Output the (x, y) coordinate of the center of the cell containing the given text.  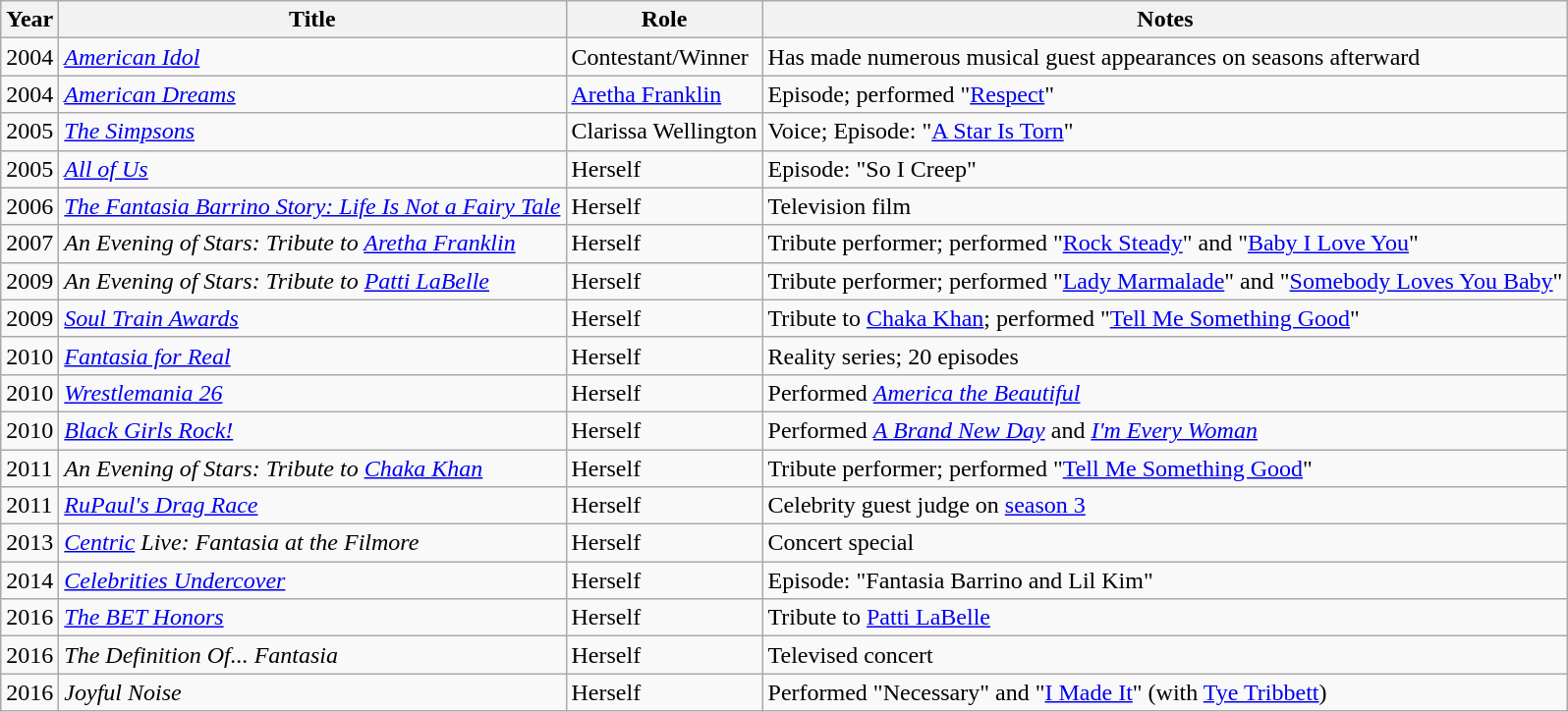
Fantasia for Real (312, 356)
American Idol (312, 57)
Black Girls Rock! (312, 430)
Clarissa Wellington (664, 132)
An Evening of Stars: Tribute to Aretha Franklin (312, 244)
RuPaul's Drag Race (312, 506)
All of Us (312, 169)
Episode: "Fantasia Barrino and Lil Kim" (1165, 580)
The Definition Of... Fantasia (312, 655)
Soul Train Awards (312, 318)
2007 (29, 244)
Contestant/Winner (664, 57)
Wrestlemania 26 (312, 393)
Celebrities Undercover (312, 580)
Role (664, 20)
Tribute to Chaka Khan; performed "Tell Me Something Good" (1165, 318)
The Fantasia Barrino Story: Life Is Not a Fairy Tale (312, 206)
Has made numerous musical guest appearances on seasons afterward (1165, 57)
Tribute performer; performed "Rock Steady" and "Baby I Love You" (1165, 244)
The BET Honors (312, 618)
Concert special (1165, 543)
Celebrity guest judge on season 3 (1165, 506)
Performed "Necessary" and "I Made It" (with Tye Tribbett) (1165, 692)
The Simpsons (312, 132)
Voice; Episode: "A Star Is Torn" (1165, 132)
2013 (29, 543)
Performed A Brand New Day and I'm Every Woman (1165, 430)
Episode: "So I Creep" (1165, 169)
Tribute performer; performed "Tell Me Something Good" (1165, 468)
Year (29, 20)
Performed America the Beautiful (1165, 393)
Televised concert (1165, 655)
2014 (29, 580)
Aretha Franklin (664, 94)
Title (312, 20)
2006 (29, 206)
Reality series; 20 episodes (1165, 356)
Television film (1165, 206)
Tribute to Patti LaBelle (1165, 618)
American Dreams (312, 94)
An Evening of Stars: Tribute to Chaka Khan (312, 468)
Notes (1165, 20)
An Evening of Stars: Tribute to Patti LaBelle (312, 281)
Tribute performer; performed "Lady Marmalade" and "Somebody Loves You Baby" (1165, 281)
Episode; performed "Respect" (1165, 94)
Centric Live: Fantasia at the Filmore (312, 543)
Joyful Noise (312, 692)
